Detect which cell encompasses the target text, then output its (x, y) center coordinate. 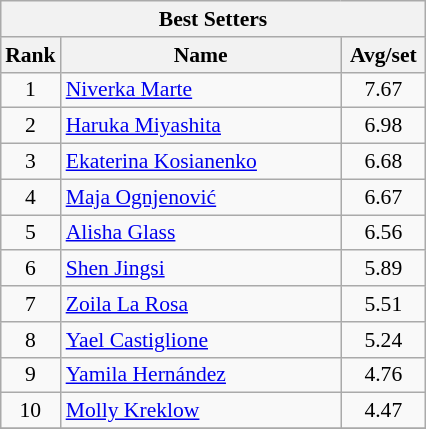
Ekaterina Kosianenko (201, 161)
Haruka Miyashita (201, 126)
8 (30, 339)
Yamila Hernández (201, 375)
5.51 (384, 304)
Zoila La Rosa (201, 304)
Best Setters (213, 19)
Alisha Glass (201, 232)
10 (30, 411)
Yael Castiglione (201, 339)
Avg/set (384, 54)
6 (30, 268)
7 (30, 304)
Maja Ognjenović (201, 197)
Niverka Marte (201, 90)
Molly Kreklow (201, 411)
4 (30, 197)
5 (30, 232)
5.24 (384, 339)
6.56 (384, 232)
7.67 (384, 90)
6.98 (384, 126)
1 (30, 90)
6.68 (384, 161)
9 (30, 375)
5.89 (384, 268)
4.76 (384, 375)
Rank (30, 54)
Shen Jingsi (201, 268)
Name (201, 54)
4.47 (384, 411)
3 (30, 161)
2 (30, 126)
6.67 (384, 197)
